Find where the given text appears and provide that cell's center as [X, Y] coordinate. 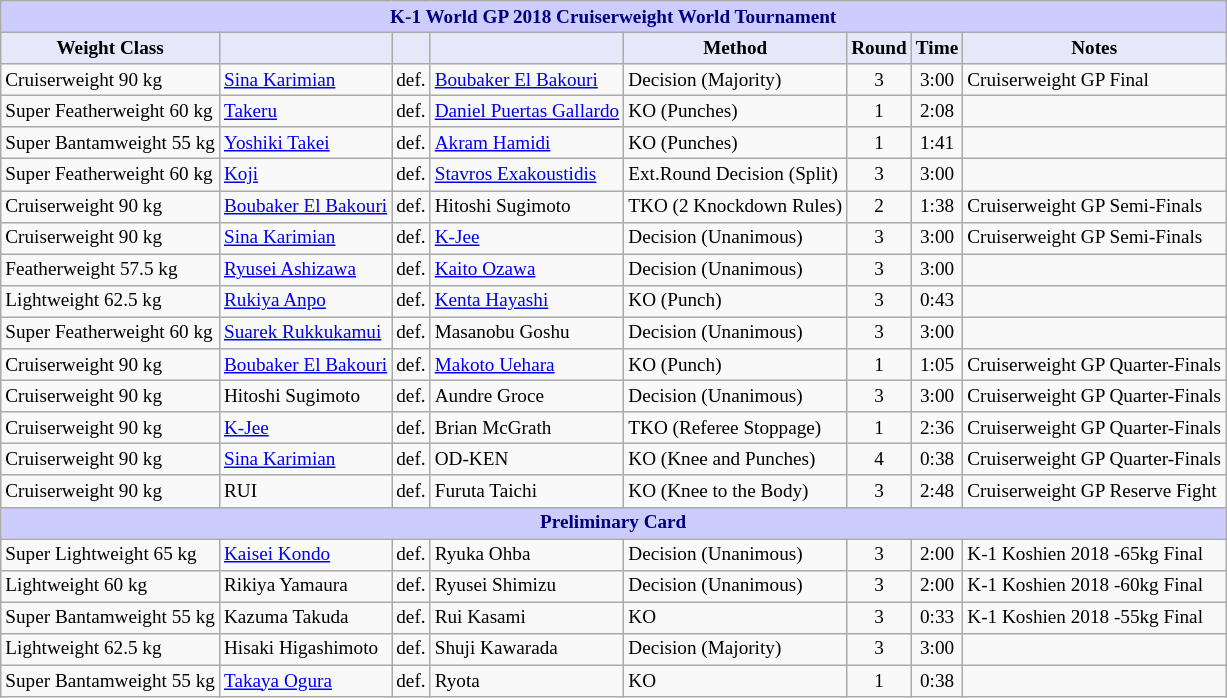
2:08 [936, 111]
Stavros Exakoustidis [527, 175]
Notes [1094, 48]
RUI [305, 491]
Takaya Ogura [305, 681]
Suarek Rukkukamui [305, 333]
K-1 Koshien 2018 -65kg Final [1094, 554]
Ryota [527, 681]
K-1 World GP 2018 Cruiserweight World Tournament [614, 17]
Super Lightweight 65 kg [110, 554]
Round [880, 48]
Ryusei Shimizu [527, 586]
2 [880, 206]
4 [880, 460]
Yoshiki Takei [305, 143]
Shuji Kawarada [527, 649]
Takeru [305, 111]
Time [936, 48]
Akram Hamidi [527, 143]
2:36 [936, 428]
Makoto Uehara [527, 365]
Aundre Groce [527, 396]
Lightweight 60 kg [110, 586]
Koji [305, 175]
K-1 Koshien 2018 -60kg Final [1094, 586]
Furuta Taichi [527, 491]
Ryuka Ohba [527, 554]
Weight Class [110, 48]
Kaisei Kondo [305, 554]
KO (Knee to the Body) [736, 491]
KO (Knee and Punches) [736, 460]
Rikiya Yamaura [305, 586]
Cruiserweight GP Final [1094, 80]
0:43 [936, 301]
Rukiya Anpo [305, 301]
Featherweight 57.5 kg [110, 270]
Cruiserweight GP Reserve Fight [1094, 491]
Kaito Ozawa [527, 270]
OD-KEN [527, 460]
1:05 [936, 365]
1:38 [936, 206]
Hisaki Higashimoto [305, 649]
Masanobu Goshu [527, 333]
Preliminary Card [614, 523]
Method [736, 48]
Kenta Hayashi [527, 301]
Kazuma Takuda [305, 618]
Rui Kasami [527, 618]
1:41 [936, 143]
0:33 [936, 618]
Brian McGrath [527, 428]
TKO (Referee Stoppage) [736, 428]
2:48 [936, 491]
K-1 Koshien 2018 -55kg Final [1094, 618]
Ext.Round Decision (Split) [736, 175]
Ryusei Ashizawa [305, 270]
Daniel Puertas Gallardo [527, 111]
TKO (2 Knockdown Rules) [736, 206]
